For the text-containing cell, return its midpoint in (X, Y) coordinate format. 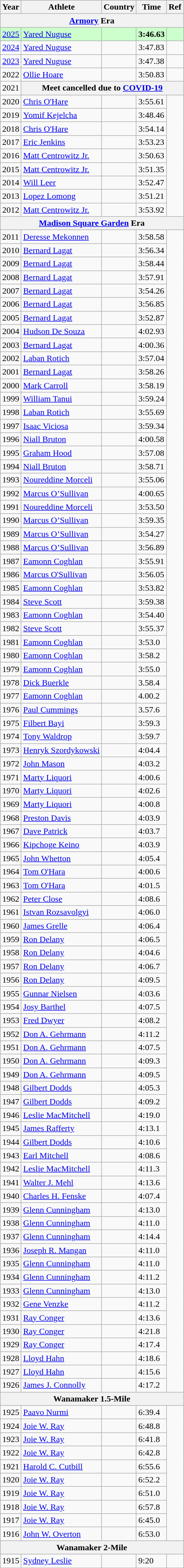
Earl Mitchell (61, 1155)
3:50.83 (151, 75)
1923 (11, 1439)
1970 (11, 791)
4:04.4 (151, 750)
John W. Overton (61, 1534)
3.58.4 (151, 683)
John Whetton (61, 858)
3:55.61 (151, 102)
1975 (11, 723)
1973 (11, 750)
Fred Dwyer (61, 1020)
4:06.0 (151, 912)
James J. Connolly (61, 1385)
1967 (11, 831)
2018 (11, 129)
1950 (11, 1061)
2016 (11, 155)
1916 (11, 1534)
2011 (11, 237)
1983 (11, 615)
Peter Close (61, 899)
6:42.8 (151, 1453)
1997 (11, 426)
3:55.91 (151, 561)
3:56.85 (151, 304)
4:05.4 (151, 858)
4:02.93 (151, 331)
4:21.8 (151, 1331)
3:57.91 (151, 277)
Gunnar Nielsen (61, 993)
Marcus O'Sullivan (61, 574)
6:45.0 (151, 1520)
Joseph R. Mangan (61, 1250)
1959 (11, 939)
3:47.83 (151, 48)
1952 (11, 1034)
Harold C. Cutbill (61, 1466)
3:51.35 (151, 169)
1919 (11, 1493)
3:58.2 (151, 656)
4:00.8 (151, 804)
1976 (11, 710)
4:11.3 (151, 1169)
1987 (11, 561)
4:02.6 (151, 791)
1963 (11, 885)
1958 (11, 953)
1968 (11, 818)
3:54.26 (151, 291)
2008 (11, 277)
3:52.47 (151, 183)
2001 (11, 372)
3:58.19 (151, 385)
Meet cancelled due to COVID-19 (102, 88)
Graham Hood (61, 453)
Preston Davis (61, 818)
3:50.63 (151, 155)
3:59.38 (151, 602)
1986 (11, 574)
4:00.36 (151, 345)
4:19.0 (151, 1115)
3:55.06 (151, 480)
William Tanui (61, 399)
2014 (11, 183)
2017 (11, 142)
3:56.89 (151, 547)
1990 (11, 520)
4:00.65 (151, 493)
1961 (11, 912)
6:57.8 (151, 1507)
4:00.58 (151, 439)
1954 (11, 1007)
4:10.6 (151, 1142)
3:52.87 (151, 318)
2006 (11, 304)
3:46.63 (151, 34)
1955 (11, 993)
6:41.8 (151, 1439)
1949 (11, 1075)
1918 (11, 1507)
4:04.6 (151, 953)
3:55.37 (151, 629)
6:48.8 (151, 1426)
1942 (11, 1169)
1999 (11, 399)
Tony Waldrop (61, 737)
Dick Buerkle (61, 683)
1948 (11, 1088)
9:20 (151, 1561)
James Grelle (61, 926)
1947 (11, 1102)
2005 (11, 318)
Walter J. Mehl (61, 1182)
3:59.34 (151, 426)
1927 (11, 1372)
2004 (11, 331)
Will Leer (61, 183)
Ref (175, 7)
1985 (11, 588)
3:58.26 (151, 372)
1936 (11, 1250)
1969 (11, 804)
Paul Cummings (61, 710)
1953 (11, 1020)
3:56.34 (151, 250)
1932 (11, 1304)
3:57.04 (151, 358)
1972 (11, 764)
2000 (11, 385)
6:51.0 (151, 1493)
2015 (11, 169)
1962 (11, 899)
3:47.38 (151, 61)
Lopez Lomong (61, 196)
1922 (11, 1453)
6:53.0 (151, 1534)
1994 (11, 466)
2020 (11, 102)
4:03.6 (151, 993)
6:39.4 (151, 1412)
2009 (11, 264)
Wanamaker 1.5-Mile (92, 1399)
3:55.0 (151, 669)
1940 (11, 1196)
1966 (11, 845)
3:55.69 (151, 413)
2013 (11, 196)
Eric Jenkins (61, 142)
1964 (11, 872)
4:15.6 (151, 1372)
3:53.50 (151, 507)
2023 (11, 61)
1937 (11, 1236)
2002 (11, 358)
1980 (11, 656)
3:59.7 (151, 737)
4:18.6 (151, 1358)
1931 (11, 1318)
1974 (11, 737)
Hudson De Souza (61, 331)
4:01.5 (151, 885)
Filbert Bayi (61, 723)
1979 (11, 669)
3:48.46 (151, 115)
2024 (11, 48)
1992 (11, 493)
Wanamaker 2-Mile (92, 1547)
4:03.7 (151, 831)
2003 (11, 345)
3:53.82 (151, 588)
1934 (11, 1277)
4:14.4 (151, 1236)
4:17.4 (151, 1345)
Ollie Hoare (61, 75)
Madison Square Garden Era (92, 223)
4:09.3 (151, 1061)
4:06.7 (151, 966)
4:07.4 (151, 1196)
1978 (11, 683)
James Rafferty (61, 1129)
3:58.71 (151, 466)
1988 (11, 547)
3:54.27 (151, 534)
4:05.3 (151, 1088)
2012 (11, 210)
3:54.40 (151, 615)
3:51.21 (151, 196)
Henryk Szordykowski (61, 750)
1939 (11, 1209)
1943 (11, 1155)
Charles H. Fenske (61, 1196)
1957 (11, 966)
Isaac Viciosa (61, 426)
1951 (11, 1048)
1941 (11, 1182)
4:06.5 (151, 939)
4.00.2 (151, 696)
4:13.1 (151, 1129)
1977 (11, 696)
2021 (11, 88)
6:52.2 (151, 1480)
Deresse Mekonnen (61, 237)
3:53.0 (151, 642)
Armory Era (92, 21)
2022 (11, 75)
1917 (11, 1520)
Istvan Rozsavolgyi (61, 912)
1944 (11, 1142)
Country (119, 7)
2007 (11, 291)
3.57.6 (151, 710)
2025 (11, 34)
1924 (11, 1426)
Yomif Kejelcha (61, 115)
4:17.2 (151, 1385)
1926 (11, 1385)
1993 (11, 480)
1971 (11, 777)
3:59.3 (151, 723)
1995 (11, 453)
3:58.58 (151, 237)
4:09.2 (151, 1102)
1996 (11, 439)
1981 (11, 642)
1938 (11, 1223)
3:53.92 (151, 210)
3:57.08 (151, 453)
4:08.2 (151, 1020)
1933 (11, 1291)
1991 (11, 507)
6:55.6 (151, 1466)
Gene Venzke (61, 1304)
1998 (11, 413)
John Mason (61, 764)
Dave Patrick (61, 831)
3:58.44 (151, 264)
1925 (11, 1412)
2010 (11, 250)
Athlete (61, 7)
3:53.23 (151, 142)
1946 (11, 1115)
Sydney Leslie (61, 1561)
3:54.14 (151, 129)
3:59.24 (151, 399)
Year (11, 7)
Time (151, 7)
1915 (11, 1561)
1930 (11, 1331)
1928 (11, 1358)
3:56.05 (151, 574)
1989 (11, 534)
1960 (11, 926)
3:59.35 (151, 520)
Mark Carroll (61, 385)
Kipchoge Keino (61, 845)
Josy Barthel (61, 1007)
1929 (11, 1345)
1984 (11, 602)
1956 (11, 980)
1920 (11, 1480)
4:03.2 (151, 764)
2019 (11, 115)
1945 (11, 1129)
Paavo Nurmi (61, 1412)
1935 (11, 1264)
1965 (11, 858)
1982 (11, 629)
4:06.4 (151, 926)
1921 (11, 1466)
